From the cell containing the given text, extract its center point as (x, y) coordinate. 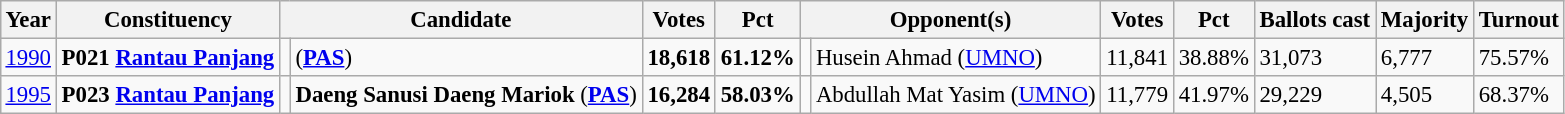
(PAS) (466, 57)
31,073 (1314, 57)
1990 (28, 57)
75.57% (1518, 57)
Husein Ahmad (UMNO) (956, 57)
Majority (1425, 20)
16,284 (678, 95)
1995 (28, 95)
P021 Rantau Panjang (168, 57)
Turnout (1518, 20)
Year (28, 20)
58.03% (758, 95)
11,779 (1137, 95)
Daeng Sanusi Daeng Mariok (PAS) (466, 95)
18,618 (678, 57)
68.37% (1518, 95)
61.12% (758, 57)
11,841 (1137, 57)
41.97% (1214, 95)
38.88% (1214, 57)
Opponent(s) (950, 20)
P023 Rantau Panjang (168, 95)
Candidate (462, 20)
6,777 (1425, 57)
Ballots cast (1314, 20)
Abdullah Mat Yasim (UMNO) (956, 95)
4,505 (1425, 95)
Constituency (168, 20)
29,229 (1314, 95)
